From the cell containing the given text, extract its center point as (X, Y) coordinate. 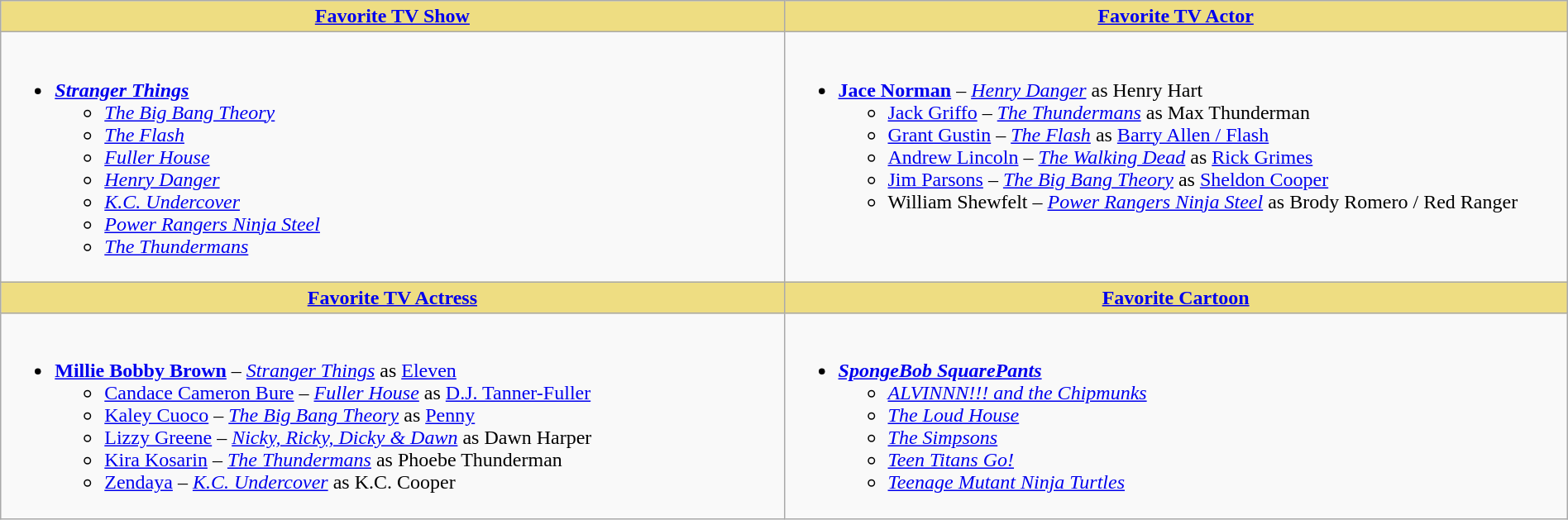
Favorite TV Show (392, 17)
Stranger ThingsThe Big Bang TheoryThe FlashFuller HouseHenry DangerK.C. UndercoverPower Rangers Ninja SteelThe Thundermans (392, 157)
SpongeBob SquarePantsALVINNN!!! and the ChipmunksThe Loud HouseThe SimpsonsTeen Titans Go!Teenage Mutant Ninja Turtles (1176, 416)
Favorite TV Actress (392, 298)
Favorite Cartoon (1176, 298)
Favorite TV Actor (1176, 17)
